Return (x, y) of the center of cell containing provided text 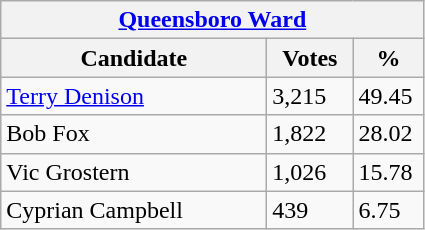
439 (310, 210)
28.02 (388, 134)
1,822 (310, 134)
Candidate (134, 58)
Terry Denison (134, 96)
Votes (310, 58)
Bob Fox (134, 134)
Vic Grostern (134, 172)
6.75 (388, 210)
49.45 (388, 96)
% (388, 58)
Queensboro Ward (212, 20)
15.78 (388, 172)
3,215 (310, 96)
1,026 (310, 172)
Cyprian Campbell (134, 210)
